Scan for the cell matching the given text and deliver its (X, Y) coordinate at center. 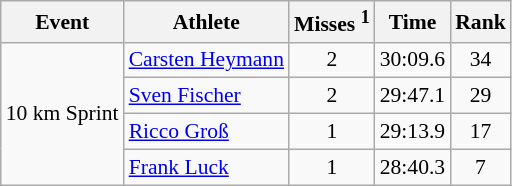
29:13.9 (412, 132)
Rank (480, 22)
29:47.1 (412, 96)
Time (412, 22)
28:40.3 (412, 167)
29 (480, 96)
Sven Fischer (206, 96)
Carsten Heymann (206, 60)
10 km Sprint (62, 113)
Athlete (206, 22)
Event (62, 22)
Frank Luck (206, 167)
34 (480, 60)
17 (480, 132)
Misses 1 (332, 22)
7 (480, 167)
30:09.6 (412, 60)
Ricco Groß (206, 132)
